Extract the [X, Y] coordinate from the center of the cell holding the provided text.  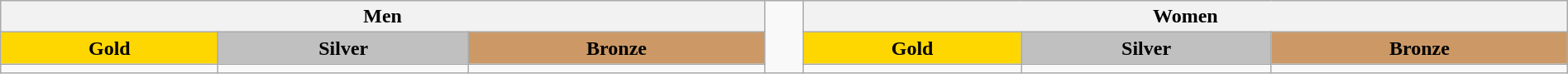
Men [383, 17]
Women [1186, 17]
